Locate the cell with the specified text and output its (X, Y) center coordinate. 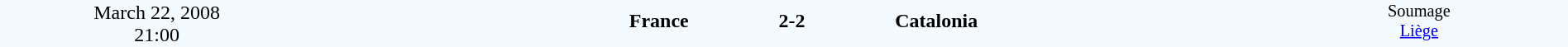
March 22, 200821:00 (157, 23)
2-2 (791, 21)
SoumageLiège (1419, 23)
Catalonia (1082, 21)
France (501, 21)
